Determine the [x, y] coordinate at the center of the cell enclosing the given text.  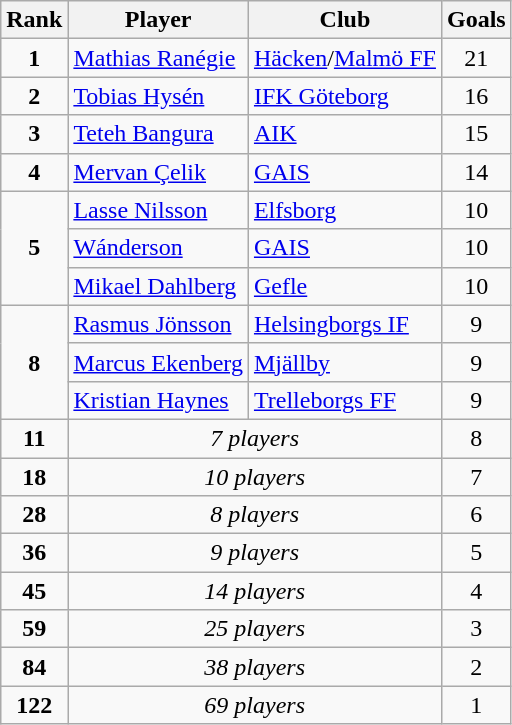
Teteh Bangura [158, 134]
Mikael Dahlberg [158, 286]
16 [476, 96]
10 players [255, 477]
11 [34, 438]
14 players [255, 591]
8 players [255, 515]
Player [158, 20]
Wánderson [158, 248]
36 [34, 553]
Lasse Nilsson [158, 210]
6 [476, 515]
7 [476, 477]
122 [34, 705]
Rasmus Jönsson [158, 324]
AIK [344, 134]
9 players [255, 553]
25 players [255, 629]
Trelleborgs FF [344, 400]
Marcus Ekenberg [158, 362]
21 [476, 58]
Elfsborg [344, 210]
38 players [255, 667]
Mervan Çelik [158, 172]
Gefle [344, 286]
28 [34, 515]
Goals [476, 20]
69 players [255, 705]
45 [34, 591]
Rank [34, 20]
Club [344, 20]
Häcken/Malmö FF [344, 58]
Mathias Ranégie [158, 58]
Kristian Haynes [158, 400]
18 [34, 477]
59 [34, 629]
Mjällby [344, 362]
Helsingborgs IF [344, 324]
Tobias Hysén [158, 96]
7 players [255, 438]
IFK Göteborg [344, 96]
14 [476, 172]
15 [476, 134]
84 [34, 667]
